From the cell containing the given text, extract its center point as (x, y) coordinate. 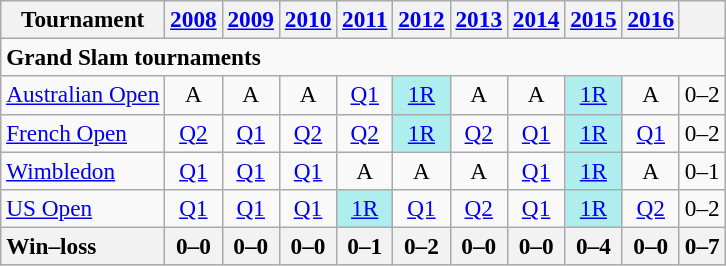
2008 (194, 19)
0–7 (702, 246)
French Open (83, 133)
Grand Slam tournaments (363, 57)
Australian Open (83, 95)
Wimbledon (83, 170)
0–4 (594, 246)
2009 (250, 19)
2012 (422, 19)
Tournament (83, 19)
2015 (594, 19)
US Open (83, 208)
2011 (365, 19)
2010 (308, 19)
2013 (478, 19)
Win–loss (83, 246)
2014 (536, 19)
2016 (650, 19)
